Extract the (X, Y) coordinate from the center of the cell holding the provided text.  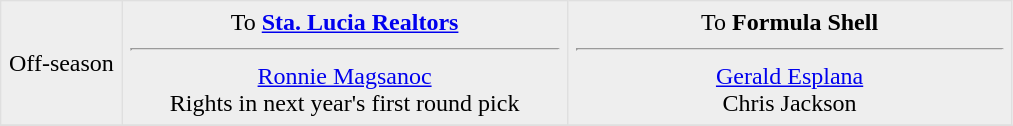
To Formula ShellGerald Esplana Chris Jackson (790, 63)
To Sta. Lucia RealtorsRonnie MagsanocRights in next year's first round pick (344, 63)
Off-season (62, 63)
